Extract the (X, Y) coordinate from the center of the cell holding the provided text.  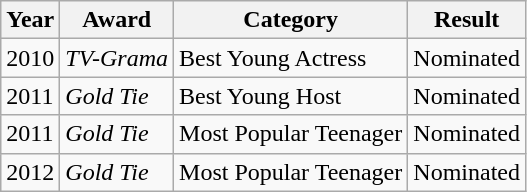
Result (467, 20)
Category (291, 20)
Award (117, 20)
2012 (30, 172)
Best Young Host (291, 96)
Best Young Actress (291, 58)
2010 (30, 58)
TV-Grama (117, 58)
Year (30, 20)
